Return the [x, y] coordinate for the center point of the cell that contains the specified text.  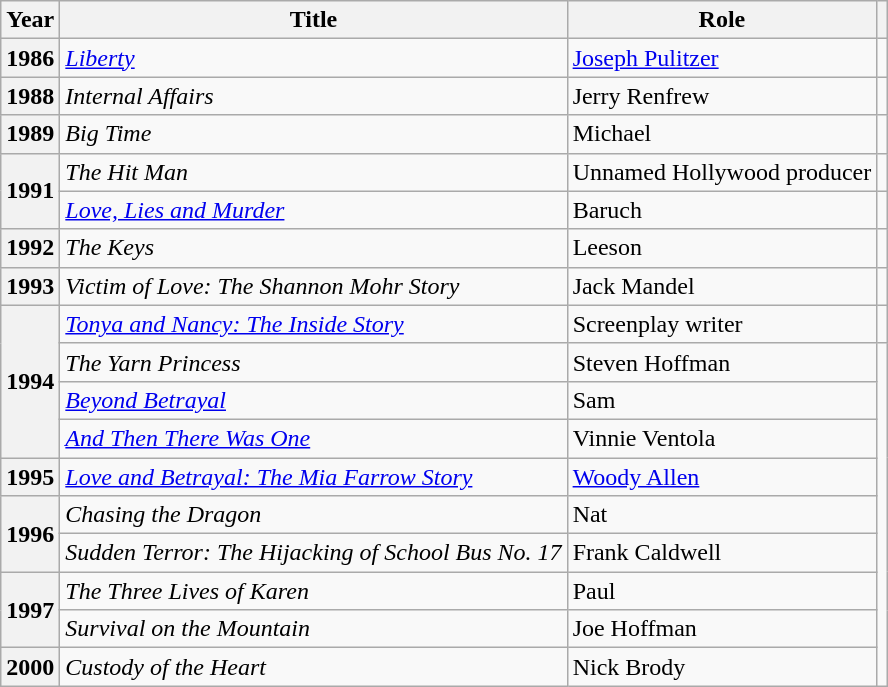
Baruch [722, 210]
1986 [30, 58]
Year [30, 20]
Joseph Pulitzer [722, 58]
1988 [30, 96]
1993 [30, 286]
Jack Mandel [722, 286]
1991 [30, 191]
Tonya and Nancy: The Inside Story [314, 324]
Vinnie Ventola [722, 438]
And Then There Was One [314, 438]
The Keys [314, 248]
1996 [30, 534]
Michael [722, 134]
1992 [30, 248]
Title [314, 20]
The Hit Man [314, 172]
Victim of Love: The Shannon Mohr Story [314, 286]
The Yarn Princess [314, 362]
Sudden Terror: The Hijacking of School Bus No. 17 [314, 553]
2000 [30, 667]
Joe Hoffman [722, 629]
Screenplay writer [722, 324]
Internal Affairs [314, 96]
Sam [722, 400]
Custody of the Heart [314, 667]
Big Time [314, 134]
1994 [30, 381]
The Three Lives of Karen [314, 591]
Leeson [722, 248]
1997 [30, 610]
Nick Brody [722, 667]
1995 [30, 477]
Steven Hoffman [722, 362]
Jerry Renfrew [722, 96]
1989 [30, 134]
Nat [722, 515]
Unnamed Hollywood producer [722, 172]
Love, Lies and Murder [314, 210]
Frank Caldwell [722, 553]
Woody Allen [722, 477]
Chasing the Dragon [314, 515]
Survival on the Mountain [314, 629]
Beyond Betrayal [314, 400]
Paul [722, 591]
Role [722, 20]
Liberty [314, 58]
Love and Betrayal: The Mia Farrow Story [314, 477]
